Locate the cell with the specified text and output its [X, Y] center coordinate. 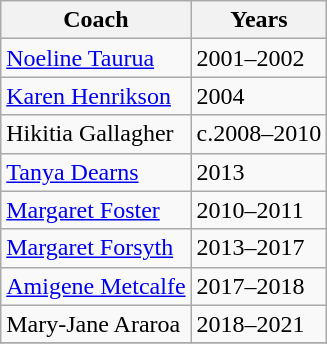
Margaret Forsyth [96, 248]
2013 [259, 172]
2010–2011 [259, 210]
2004 [259, 96]
Amigene Metcalfe [96, 286]
Coach [96, 20]
Hikitia Gallagher [96, 134]
2018–2021 [259, 324]
2017–2018 [259, 286]
Noeline Taurua [96, 58]
2013–2017 [259, 248]
Years [259, 20]
Mary-Jane Araroa [96, 324]
Margaret Foster [96, 210]
2001–2002 [259, 58]
c.2008–2010 [259, 134]
Karen Henrikson [96, 96]
Tanya Dearns [96, 172]
